Find where the given text appears and provide that cell's center as [X, Y] coordinate. 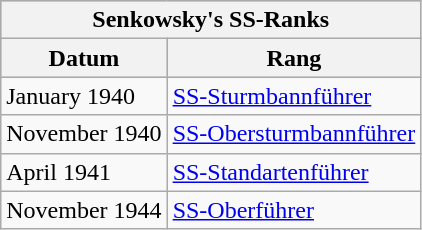
SS-Oberführer [294, 210]
SS-Standartenführer [294, 172]
January 1940 [84, 96]
Rang [294, 58]
April 1941 [84, 172]
November 1944 [84, 210]
SS-Obersturmbannführer [294, 134]
SS-Sturmbannführer [294, 96]
Senkowsky's SS-Ranks [211, 20]
Datum [84, 58]
November 1940 [84, 134]
